Locate the cell with the specified text and output its [x, y] center coordinate. 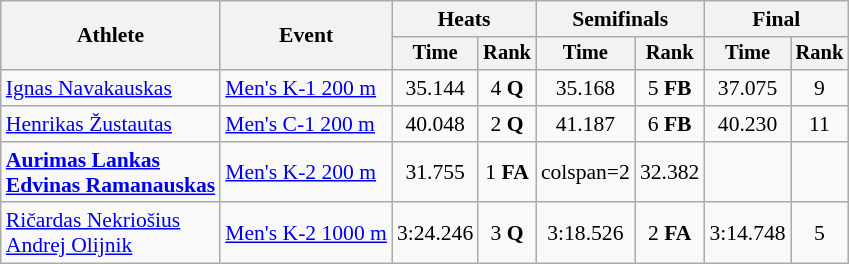
Heats [464, 19]
Final [776, 19]
4 Q [507, 88]
5 [820, 234]
Men's C-1 200 m [306, 124]
41.187 [586, 124]
3:24.246 [435, 234]
2 Q [507, 124]
Ričardas NekriošiusAndrej Olijnik [110, 234]
5 FB [670, 88]
Event [306, 36]
35.144 [435, 88]
40.230 [747, 124]
37.075 [747, 88]
Aurimas LankasEdvinas Ramanauskas [110, 172]
32.382 [670, 172]
Men's K-2 1000 m [306, 234]
Ignas Navakauskas [110, 88]
35.168 [586, 88]
9 [820, 88]
1 FA [507, 172]
3:14.748 [747, 234]
3 Q [507, 234]
colspan=2 [586, 172]
31.755 [435, 172]
40.048 [435, 124]
2 FA [670, 234]
Men's K-2 200 m [306, 172]
6 FB [670, 124]
Athlete [110, 36]
11 [820, 124]
3:18.526 [586, 234]
Men's K-1 200 m [306, 88]
Semifinals [620, 19]
Henrikas Žustautas [110, 124]
